Find where the given text appears and provide that cell's center as (X, Y) coordinate. 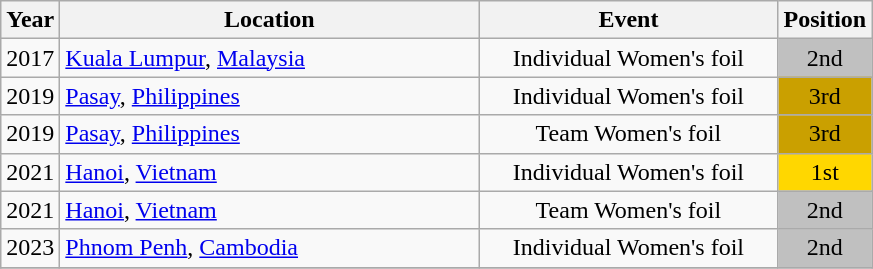
Event (628, 20)
Location (270, 20)
2017 (30, 58)
Year (30, 20)
Position (825, 20)
2023 (30, 248)
Phnom Penh, Cambodia (270, 248)
Kuala Lumpur, Malaysia (270, 58)
1st (825, 172)
